Capture the cell that displays the provided text and extract its [X, Y] central coordinate. 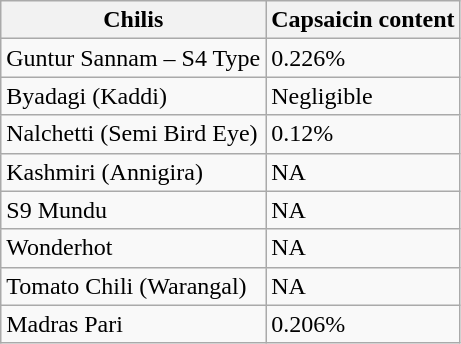
Madras Pari [134, 324]
S9 Mundu [134, 210]
Capsaicin content [363, 20]
Kashmiri (Annigira) [134, 172]
Nalchetti (Semi Bird Eye) [134, 134]
0.206% [363, 324]
Negligible [363, 96]
Tomato Chili (Warangal) [134, 286]
Chilis [134, 20]
Byadagi (Kaddi) [134, 96]
Wonderhot [134, 248]
0.12% [363, 134]
0.226% [363, 58]
Guntur Sannam – S4 Type [134, 58]
